Scan for the cell matching the given text and deliver its (x, y) coordinate at center. 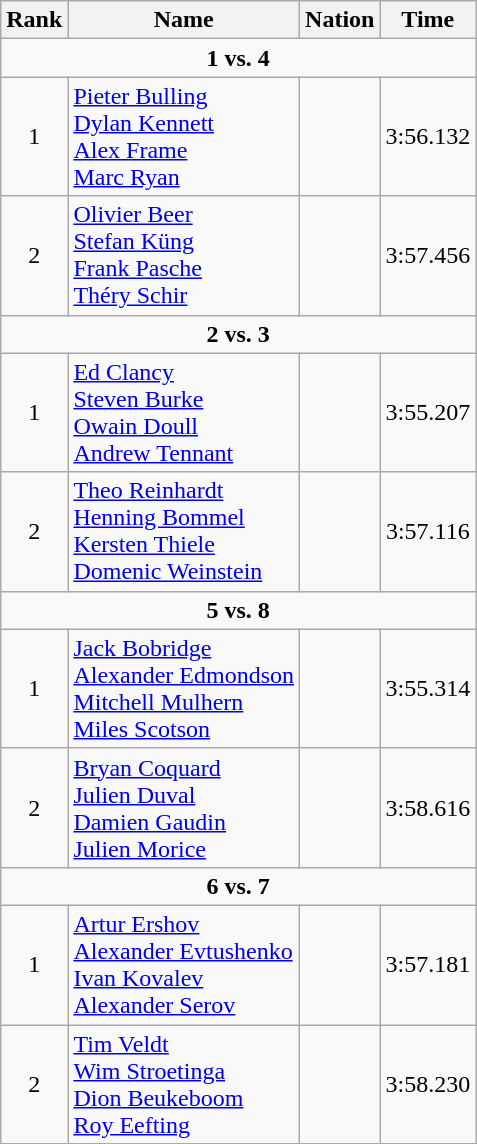
1 vs. 4 (238, 58)
3:55.207 (428, 412)
Pieter BullingDylan KennettAlex FrameMarc Ryan (184, 136)
Olivier BeerStefan KüngFrank PascheThéry Schir (184, 256)
3:58.230 (428, 1084)
3:57.456 (428, 256)
3:56.132 (428, 136)
5 vs. 8 (238, 610)
3:57.116 (428, 532)
Theo ReinhardtHenning BommelKersten ThieleDomenic Weinstein (184, 532)
Tim VeldtWim StroetingaDion BeukeboomRoy Eefting (184, 1084)
Nation (340, 20)
Jack BobridgeAlexander EdmondsonMitchell MulhernMiles Scotson (184, 688)
Bryan CoquardJulien DuvalDamien GaudinJulien Morice (184, 808)
3:57.181 (428, 964)
Artur ErshovAlexander EvtushenkoIvan KovalevAlexander Serov (184, 964)
Name (184, 20)
3:55.314 (428, 688)
3:58.616 (428, 808)
Ed ClancySteven BurkeOwain DoullAndrew Tennant (184, 412)
6 vs. 7 (238, 886)
Time (428, 20)
2 vs. 3 (238, 334)
Rank (34, 20)
